Extract the (X, Y) coordinate from the center of the cell holding the provided text.  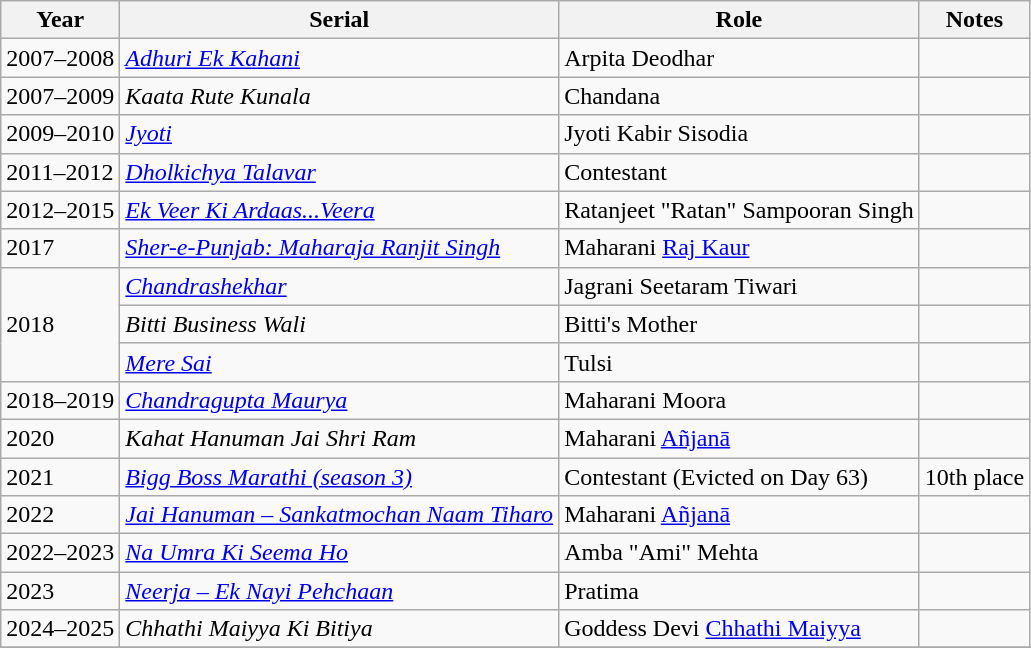
Maharani Raj Kaur (740, 248)
Adhuri Ek Kahani (340, 58)
2007–2009 (60, 96)
2018–2019 (60, 400)
Jai Hanuman – Sankatmochan Naam Tiharo (340, 515)
2022–2023 (60, 553)
Serial (340, 20)
Contestant (Evicted on Day 63) (740, 477)
Chandana (740, 96)
2022 (60, 515)
Role (740, 20)
Chhathi Maiyya Ki Bitiya (340, 629)
2017 (60, 248)
Bigg Boss Marathi (season 3) (340, 477)
Jagrani Seetaram Tiwari (740, 286)
2018 (60, 324)
Amba "Ami" Mehta (740, 553)
Jyoti (340, 134)
Kaata Rute Kunala (340, 96)
Notes (974, 20)
Chandrashekhar (340, 286)
2007–2008 (60, 58)
2024–2025 (60, 629)
Dholkichya Talavar (340, 172)
Sher-e-Punjab: Maharaja Ranjit Singh (340, 248)
Ek Veer Ki Ardaas...Veera (340, 210)
Maharani Moora (740, 400)
2011–2012 (60, 172)
Goddess Devi Chhathi Maiyya (740, 629)
Kahat Hanuman Jai Shri Ram (340, 438)
2023 (60, 591)
2009–2010 (60, 134)
2021 (60, 477)
Jyoti Kabir Sisodia (740, 134)
Tulsi (740, 362)
Mere Sai (340, 362)
Pratima (740, 591)
Bitti's Mother (740, 324)
Na Umra Ki Seema Ho (340, 553)
10th place (974, 477)
Year (60, 20)
Contestant (740, 172)
2012–2015 (60, 210)
Neerja – Ek Nayi Pehchaan (340, 591)
Ratanjeet "Ratan" Sampooran Singh (740, 210)
Bitti Business Wali (340, 324)
2020 (60, 438)
Arpita Deodhar (740, 58)
Chandragupta Maurya (340, 400)
